Extract the [X, Y] coordinate from the center of the cell holding the provided text.  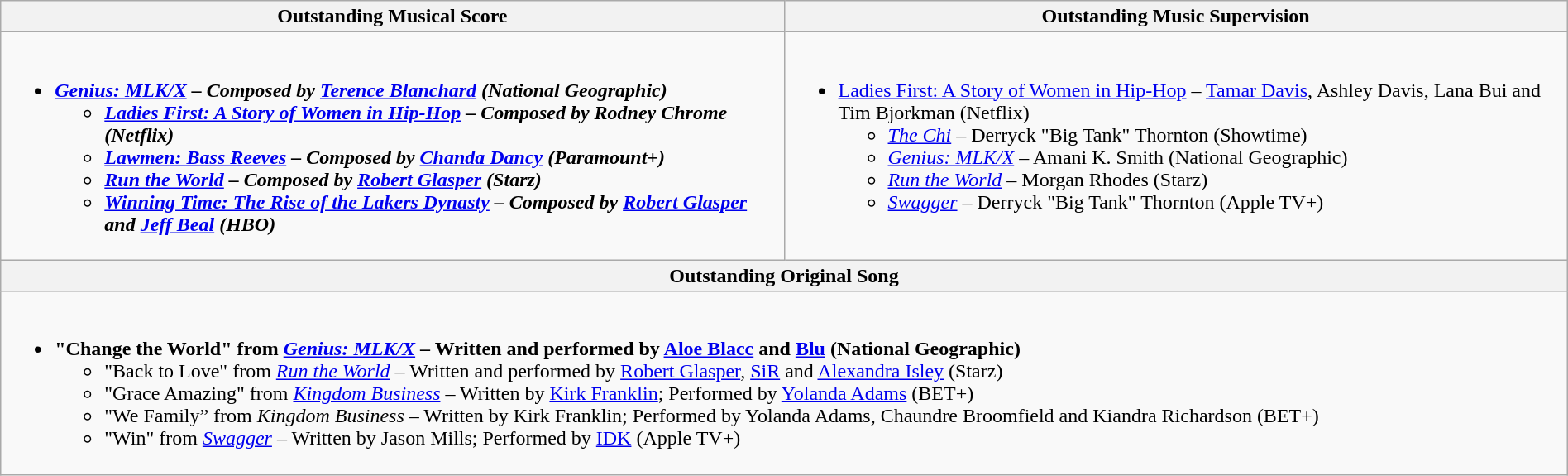
Outstanding Musical Score [392, 17]
Outstanding Original Song [784, 276]
Outstanding Music Supervision [1176, 17]
